Extract the [x, y] coordinate from the center of the cell holding the provided text.  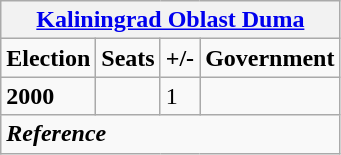
2000 [48, 96]
Seats [128, 58]
Kaliningrad Oblast Duma [170, 20]
1 [180, 96]
Government [270, 58]
Reference [170, 134]
+/- [180, 58]
Election [48, 58]
